Locate the cell with the specified text and output its (X, Y) center coordinate. 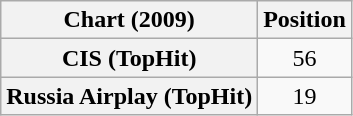
19 (305, 96)
Russia Airplay (TopHit) (130, 96)
56 (305, 58)
CIS (TopHit) (130, 58)
Position (305, 20)
Chart (2009) (130, 20)
